Output the (X, Y) coordinate of the center of the cell containing the given text.  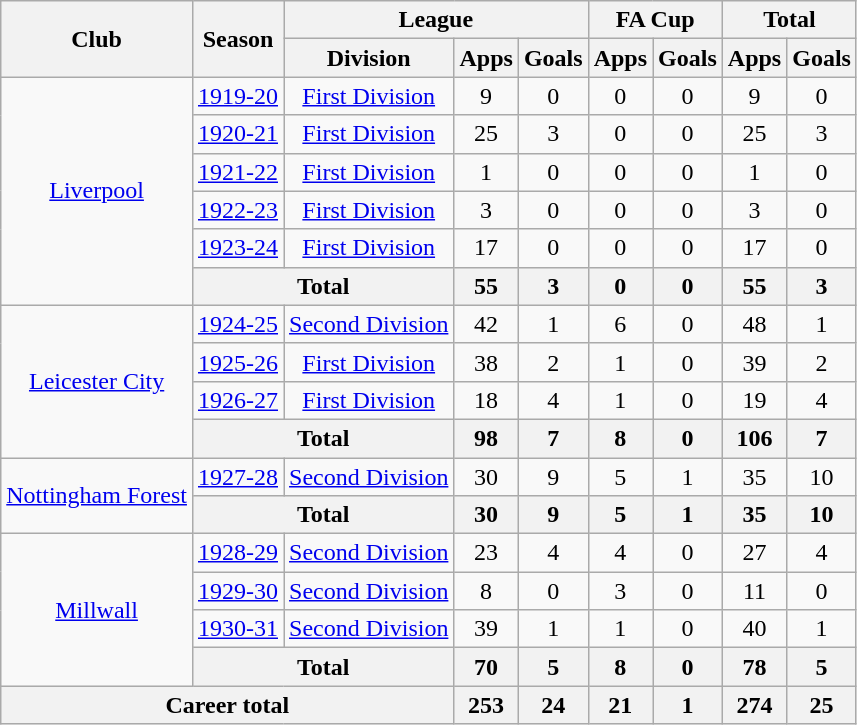
Leicester City (97, 381)
1924-25 (238, 324)
Nottingham Forest (97, 496)
1923-24 (238, 248)
6 (620, 324)
21 (620, 705)
1922-23 (238, 210)
274 (754, 705)
1919-20 (238, 96)
38 (486, 362)
1927-28 (238, 477)
19 (754, 400)
1926-27 (238, 400)
106 (754, 438)
League (436, 20)
1929-30 (238, 591)
1925-26 (238, 362)
98 (486, 438)
1920-21 (238, 134)
Liverpool (97, 191)
1928-29 (238, 553)
18 (486, 400)
253 (486, 705)
23 (486, 553)
11 (754, 591)
42 (486, 324)
Career total (228, 705)
27 (754, 553)
Club (97, 39)
70 (486, 667)
Millwall (97, 610)
FA Cup (655, 20)
1921-22 (238, 172)
40 (754, 629)
24 (553, 705)
Division (369, 58)
78 (754, 667)
Season (238, 39)
1930-31 (238, 629)
48 (754, 324)
